Provide the [X, Y] coordinate of the cell's center where the given text is located.  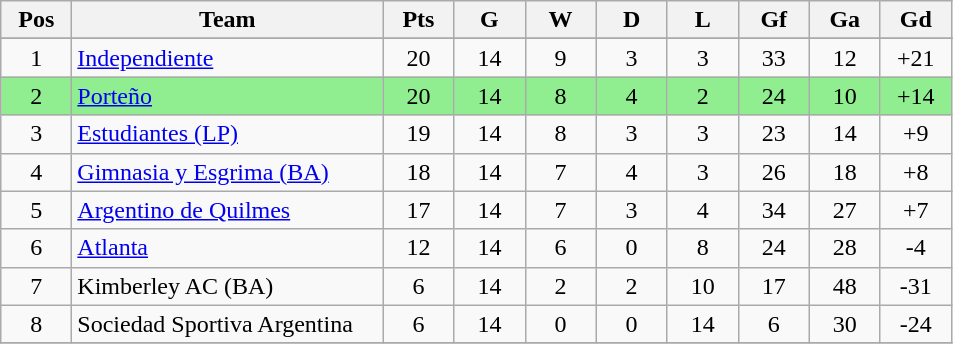
26 [774, 172]
+21 [916, 58]
19 [418, 134]
Porteño [228, 96]
23 [774, 134]
Independiente [228, 58]
Gd [916, 20]
Gimnasia y Esgrima (BA) [228, 172]
Team [228, 20]
34 [774, 210]
Estudiantes (LP) [228, 134]
Sociedad Sportiva Argentina [228, 324]
Pos [36, 20]
9 [560, 58]
30 [844, 324]
Pts [418, 20]
5 [36, 210]
1 [36, 58]
L [702, 20]
Ga [844, 20]
Argentino de Quilmes [228, 210]
G [490, 20]
W [560, 20]
+14 [916, 96]
Atlanta [228, 248]
28 [844, 248]
-31 [916, 286]
D [632, 20]
Gf [774, 20]
+9 [916, 134]
33 [774, 58]
-4 [916, 248]
+8 [916, 172]
+7 [916, 210]
Kimberley AC (BA) [228, 286]
-24 [916, 324]
48 [844, 286]
27 [844, 210]
